Find where the given text appears and provide that cell's center as (x, y) coordinate. 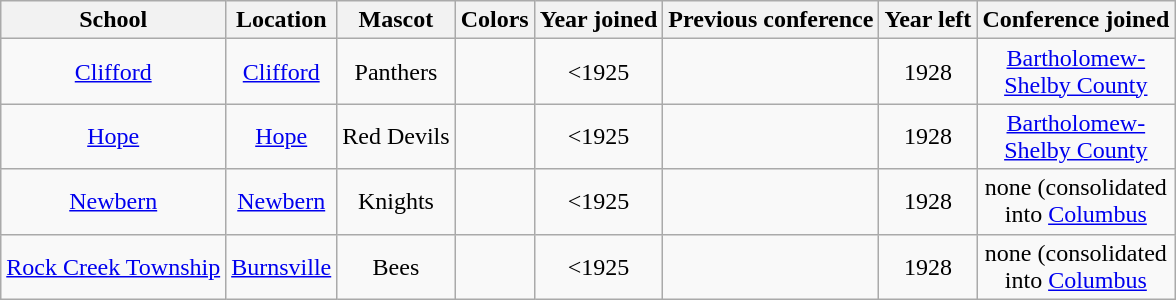
Location (282, 20)
Conference joined (1076, 20)
Mascot (396, 20)
Panthers (396, 72)
Red Devils (396, 136)
Colors (494, 20)
Previous conference (771, 20)
School (114, 20)
Knights (396, 202)
Burnsville (282, 266)
Year left (928, 20)
Year joined (598, 20)
Rock Creek Township (114, 266)
Bees (396, 266)
